Locate the cell with the specified text and output its (x, y) center coordinate. 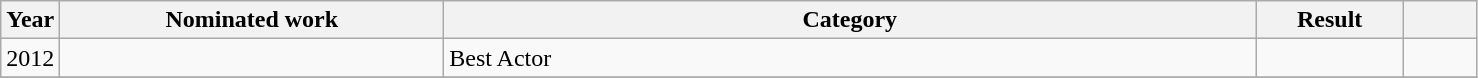
2012 (30, 58)
Best Actor (850, 58)
Result (1330, 20)
Nominated work (252, 20)
Year (30, 20)
Category (850, 20)
